Pinpoint the cell where the given text exists, returning its [X, Y] midpoint coordinate. 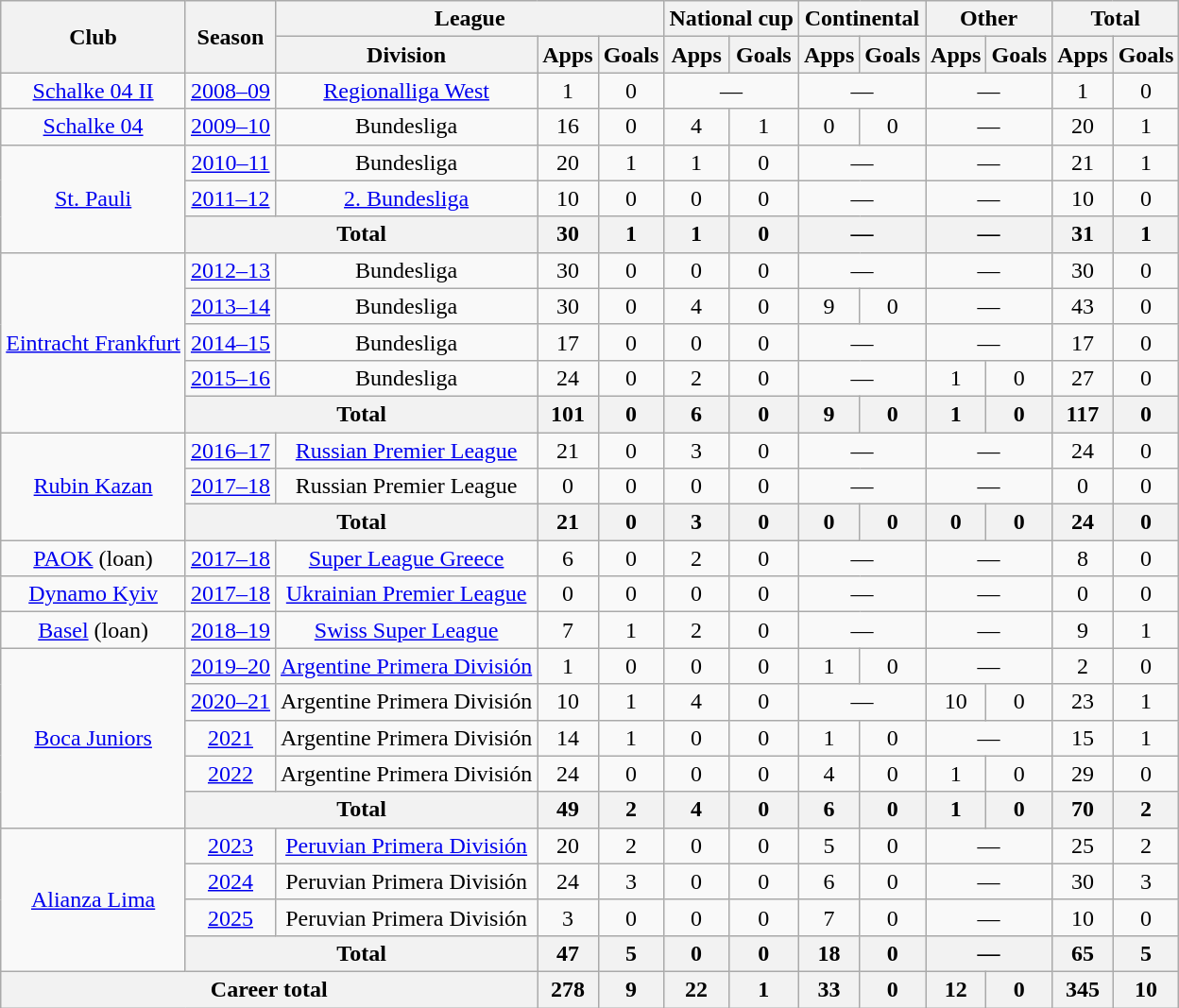
Schalke 04 II [94, 91]
2020–21 [231, 702]
2018–19 [231, 630]
14 [568, 738]
8 [1083, 558]
2016–17 [231, 451]
Boca Juniors [94, 738]
117 [1083, 414]
16 [568, 127]
2013–14 [231, 306]
2014–15 [231, 342]
101 [568, 414]
23 [1083, 702]
18 [829, 953]
345 [1083, 989]
43 [1083, 306]
65 [1083, 953]
2019–20 [231, 666]
National cup [731, 19]
Alianza Lima [94, 899]
2021 [231, 738]
2010–11 [231, 162]
2015–16 [231, 378]
27 [1083, 378]
Eintracht Frankfurt [94, 342]
Regionalliga West [406, 91]
2009–10 [231, 127]
St. Pauli [94, 198]
25 [1083, 846]
2011–12 [231, 198]
15 [1083, 738]
31 [1083, 234]
Other [989, 19]
Swiss Super League [406, 630]
League [469, 19]
278 [568, 989]
2023 [231, 846]
Club [94, 37]
PAOK (loan) [94, 558]
29 [1083, 774]
33 [829, 989]
47 [568, 953]
Career total [269, 989]
2. Bundesliga [406, 198]
Basel (loan) [94, 630]
Super League Greece [406, 558]
Schalke 04 [94, 127]
Ukrainian Premier League [406, 594]
2025 [231, 917]
Continental [862, 19]
Dynamo Kyiv [94, 594]
Season [231, 37]
2012–13 [231, 270]
12 [956, 989]
2022 [231, 774]
2024 [231, 881]
22 [696, 989]
Rubin Kazan [94, 487]
70 [1083, 810]
49 [568, 810]
2008–09 [231, 91]
Division [406, 55]
